Detect which cell encompasses the target text, then output its (x, y) center coordinate. 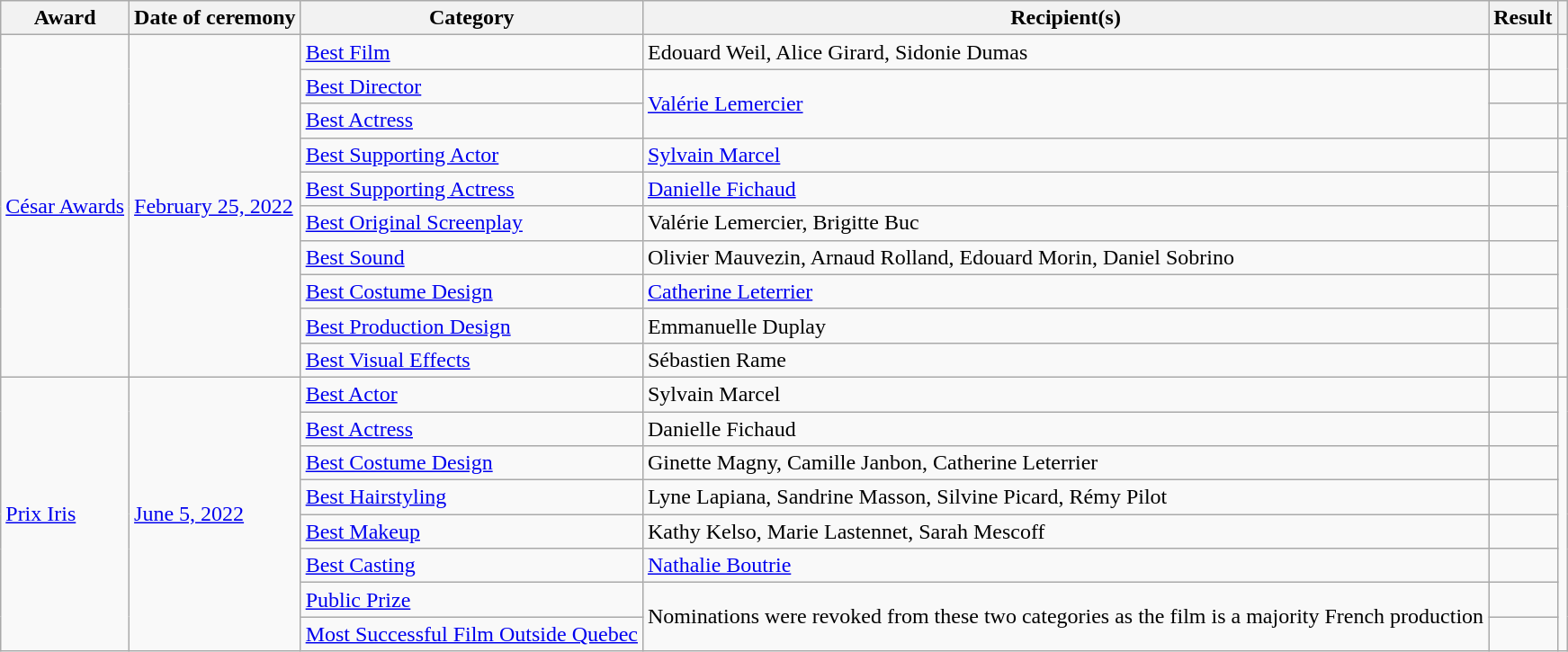
Date of ceremony (216, 18)
Best Original Screenplay (471, 223)
Ginette Magny, Camille Janbon, Catherine Leterrier (1065, 463)
Valérie Lemercier, Brigitte Buc (1065, 223)
Best Sound (471, 257)
César Awards (65, 207)
February 25, 2022 (216, 207)
Emmanuelle Duplay (1065, 326)
Valérie Lemercier (1065, 103)
Best Actor (471, 394)
Result (1523, 18)
Sébastien Rame (1065, 360)
Best Production Design (471, 326)
Best Supporting Actress (471, 189)
Best Hairstyling (471, 497)
Prix Iris (65, 514)
Nominations were revoked from these two categories as the film is a majority French production (1065, 617)
Olivier Mauvezin, Arnaud Rolland, Edouard Morin, Daniel Sobrino (1065, 257)
Nathalie Boutrie (1065, 566)
Award (65, 18)
Best Director (471, 86)
Kathy Kelso, Marie Lastennet, Sarah Mescoff (1065, 531)
Best Film (471, 52)
Best Visual Effects (471, 360)
Best Supporting Actor (471, 155)
Recipient(s) (1065, 18)
Edouard Weil, Alice Girard, Sidonie Dumas (1065, 52)
Best Makeup (471, 531)
Catherine Leterrier (1065, 291)
Category (471, 18)
Lyne Lapiana, Sandrine Masson, Silvine Picard, Rémy Pilot (1065, 497)
Public Prize (471, 600)
Best Casting (471, 566)
Most Successful Film Outside Quebec (471, 634)
June 5, 2022 (216, 514)
